Pinpoint the cell where the given text exists, returning its [X, Y] midpoint coordinate. 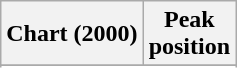
Peakposition [189, 34]
Chart (2000) [72, 34]
